Extract the [X, Y] coordinate from the center of the cell holding the provided text.  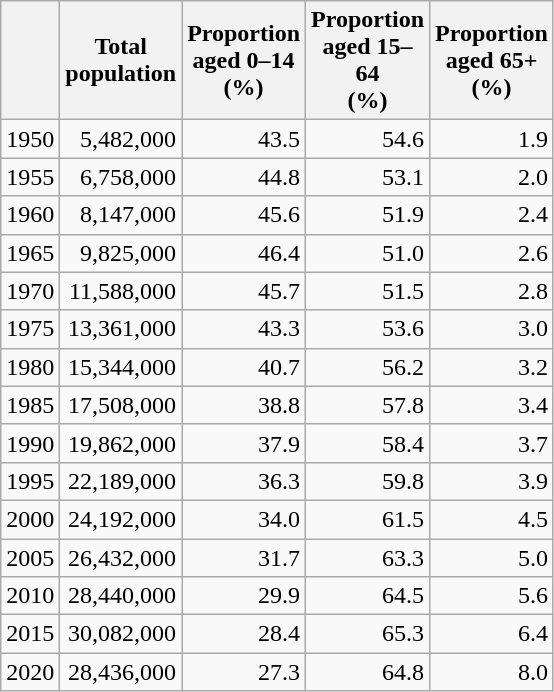
27.3 [244, 672]
1.9 [492, 139]
2015 [30, 634]
Proportionaged 0–14(%) [244, 60]
45.6 [244, 215]
17,508,000 [121, 405]
64.8 [368, 672]
5.6 [492, 596]
Proportionaged 15–64(%) [368, 60]
28,436,000 [121, 672]
Proportionaged 65+(%) [492, 60]
3.4 [492, 405]
30,082,000 [121, 634]
65.3 [368, 634]
8.0 [492, 672]
45.7 [244, 291]
1950 [30, 139]
29.9 [244, 596]
8,147,000 [121, 215]
51.9 [368, 215]
1960 [30, 215]
28.4 [244, 634]
3.9 [492, 481]
58.4 [368, 443]
4.5 [492, 519]
40.7 [244, 367]
64.5 [368, 596]
63.3 [368, 557]
44.8 [244, 177]
31.7 [244, 557]
19,862,000 [121, 443]
1970 [30, 291]
51.5 [368, 291]
57.8 [368, 405]
2.8 [492, 291]
26,432,000 [121, 557]
54.6 [368, 139]
43.3 [244, 329]
1980 [30, 367]
46.4 [244, 253]
13,361,000 [121, 329]
53.6 [368, 329]
Total population [121, 60]
43.5 [244, 139]
38.8 [244, 405]
3.0 [492, 329]
2010 [30, 596]
61.5 [368, 519]
2.6 [492, 253]
9,825,000 [121, 253]
59.8 [368, 481]
28,440,000 [121, 596]
15,344,000 [121, 367]
2020 [30, 672]
2000 [30, 519]
24,192,000 [121, 519]
1985 [30, 405]
11,588,000 [121, 291]
34.0 [244, 519]
2.0 [492, 177]
1955 [30, 177]
1995 [30, 481]
37.9 [244, 443]
1965 [30, 253]
6.4 [492, 634]
3.2 [492, 367]
1975 [30, 329]
36.3 [244, 481]
51.0 [368, 253]
22,189,000 [121, 481]
2005 [30, 557]
1990 [30, 443]
2.4 [492, 215]
53.1 [368, 177]
5.0 [492, 557]
3.7 [492, 443]
6,758,000 [121, 177]
5,482,000 [121, 139]
56.2 [368, 367]
